Pinpoint the cell where the given text exists, returning its (x, y) midpoint coordinate. 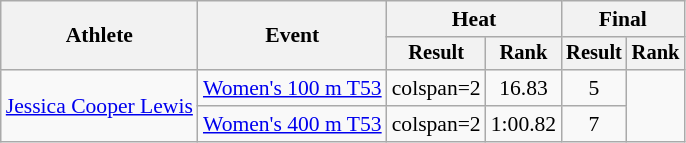
1:00.82 (524, 124)
Women's 400 m T53 (292, 124)
Jessica Cooper Lewis (100, 106)
Women's 100 m T53 (292, 88)
Final (622, 19)
Heat (474, 19)
5 (594, 88)
Athlete (100, 36)
Event (292, 36)
16.83 (524, 88)
7 (594, 124)
